For the text-containing cell, return its midpoint in [X, Y] coordinate format. 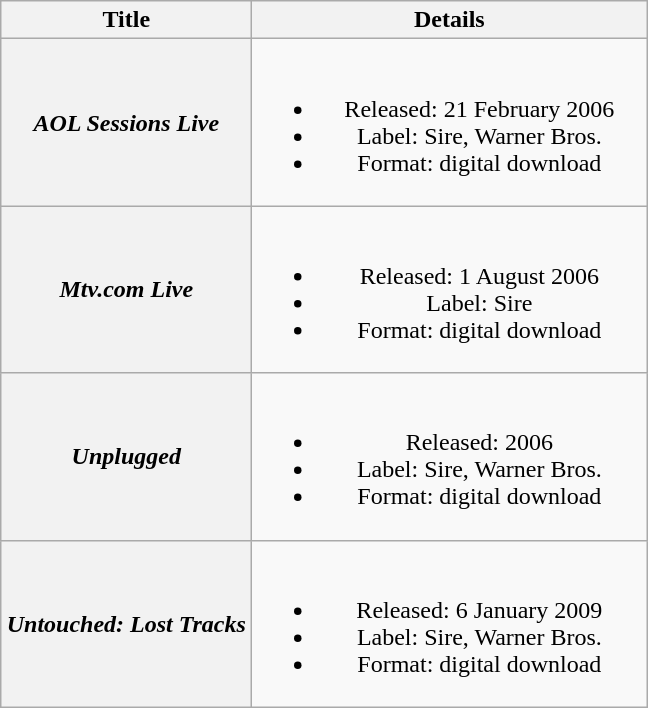
Released: 6 January 2009Label: Sire, Warner Bros.Format: digital download [450, 624]
Released: 1 August 2006Label: SireFormat: digital download [450, 290]
Released: 2006Label: Sire, Warner Bros.Format: digital download [450, 456]
Released: 21 February 2006 Label: Sire, Warner Bros.Format: digital download [450, 122]
Untouched: Lost Tracks [126, 624]
Title [126, 20]
AOL Sessions Live [126, 122]
Details [450, 20]
Unplugged [126, 456]
Mtv.com Live [126, 290]
